Determine the [x, y] coordinate at the center of the cell enclosing the given text.  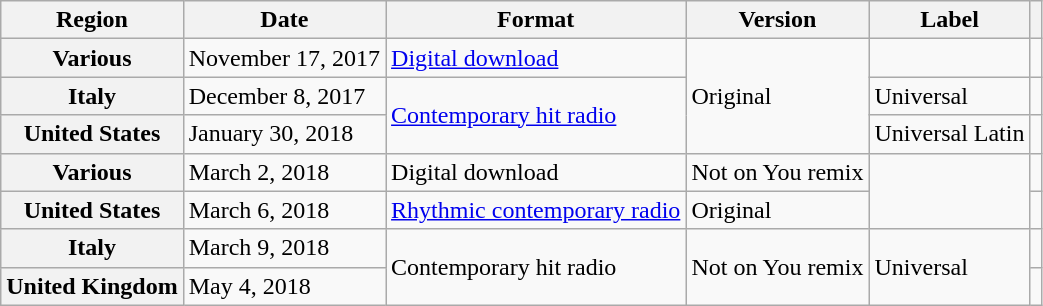
Label [950, 20]
Version [778, 20]
Date [284, 20]
December 8, 2017 [284, 96]
November 17, 2017 [284, 58]
United Kingdom [92, 286]
Region [92, 20]
May 4, 2018 [284, 286]
Rhythmic contemporary radio [536, 210]
January 30, 2018 [284, 134]
March 2, 2018 [284, 172]
Universal Latin [950, 134]
March 6, 2018 [284, 210]
March 9, 2018 [284, 248]
Format [536, 20]
